Provide the [x, y] coordinate of the cell's center where the given text is located.  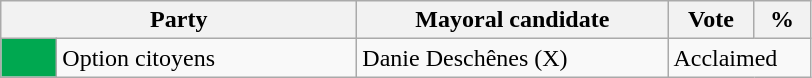
Danie Deschênes (X) [512, 58]
Mayoral candidate [512, 20]
Party [179, 20]
% [782, 20]
Option citoyens [207, 58]
Acclaimed [739, 58]
Vote [711, 20]
